Find where the given text appears and provide that cell's center as [X, Y] coordinate. 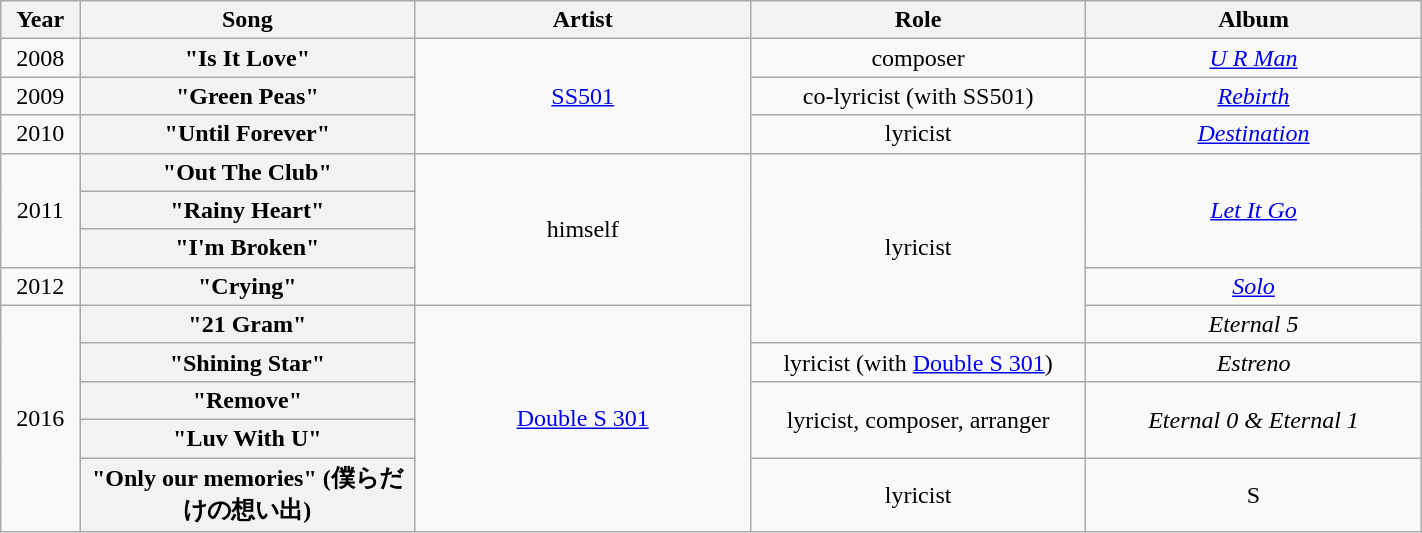
Destination [1254, 134]
Solo [1254, 286]
2012 [40, 286]
2011 [40, 210]
"Rainy Heart" [248, 210]
Year [40, 20]
Song [248, 20]
"Only our memories" (僕らだけの想い出) [248, 495]
2008 [40, 58]
2016 [40, 418]
"Remove" [248, 400]
2009 [40, 96]
Role [918, 20]
lyricist, composer, arranger [918, 419]
U R Man [1254, 58]
lyricist (with Double S 301) [918, 362]
composer [918, 58]
Rebirth [1254, 96]
SS501 [582, 96]
"Luv With U" [248, 438]
"Out The Club" [248, 172]
"Until Forever" [248, 134]
"21 Gram" [248, 324]
Eternal 5 [1254, 324]
Eternal 0 & Eternal 1 [1254, 419]
Album [1254, 20]
"Crying" [248, 286]
Let It Go [1254, 210]
co-lyricist (with SS501) [918, 96]
"Green Peas" [248, 96]
"Is It Love" [248, 58]
Artist [582, 20]
Double S 301 [582, 418]
2010 [40, 134]
Estreno [1254, 362]
himself [582, 229]
"Shining Star" [248, 362]
"I'm Broken" [248, 248]
S [1254, 495]
